Locate the cell with the specified text and output its (X, Y) center coordinate. 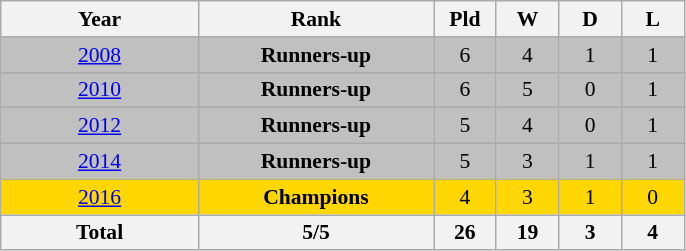
Pld (466, 19)
Rank (316, 19)
2010 (100, 90)
2008 (100, 55)
Champions (316, 197)
L (652, 19)
D (590, 19)
19 (528, 233)
5/5 (316, 233)
2012 (100, 126)
26 (466, 233)
2014 (100, 162)
Total (100, 233)
Year (100, 19)
2016 (100, 197)
W (528, 19)
